Return the [x, y] coordinate for the center point of the cell that contains the specified text.  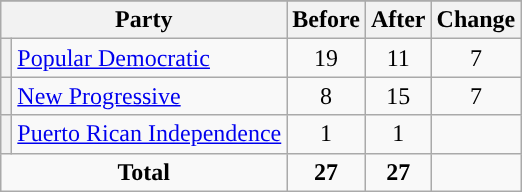
19 [326, 58]
8 [326, 96]
Popular Democratic [150, 58]
After [398, 20]
11 [398, 58]
Before [326, 20]
Party [144, 20]
Total [144, 172]
Change [476, 20]
15 [398, 96]
New Progressive [150, 96]
Puerto Rican Independence [150, 134]
